Detect which cell encompasses the target text, then output its [X, Y] center coordinate. 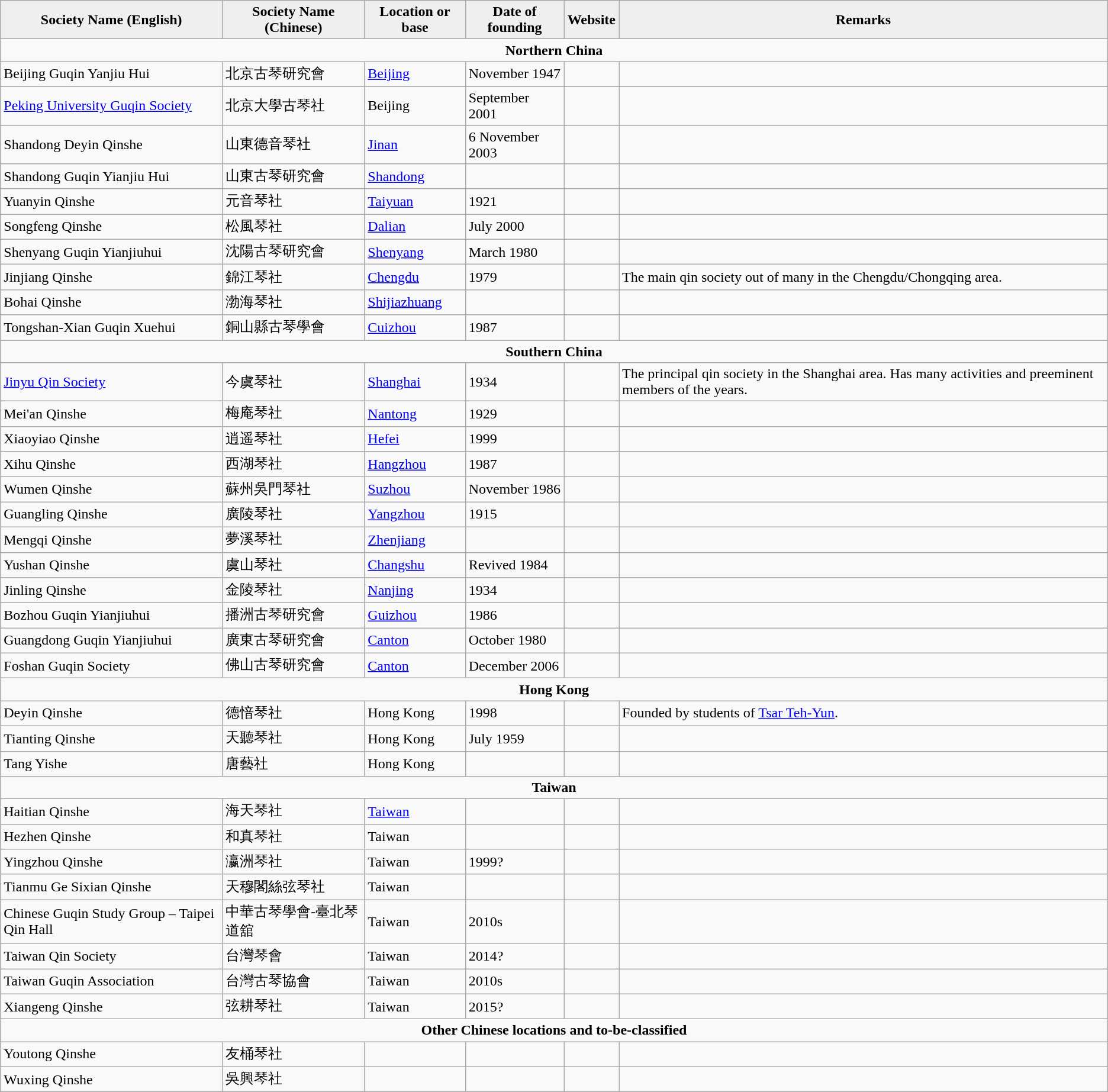
2014? [515, 956]
Nantong [415, 414]
Society Name (Chinese) [294, 20]
Bohai Qinshe [111, 302]
唐藝社 [294, 764]
1929 [515, 414]
Yingzhou Qinshe [111, 862]
Tongshan-Xian Guqin Xuehui [111, 328]
梅庵琴社 [294, 414]
Taiwan Guqin Association [111, 981]
蘇州吳門琴社 [294, 489]
Guangling Qinshe [111, 515]
Hefei [415, 439]
Shandong Guqin Yianjiu Hui [111, 176]
Hezhen Qinshe [111, 837]
November 1947 [515, 75]
台灣琴會 [294, 956]
Jinan [415, 144]
Jinling Qinshe [111, 591]
Beijing Guqin Yanjiu Hui [111, 75]
友桶琴社 [294, 1055]
Hangzhou [415, 464]
November 1986 [515, 489]
Guangdong Guqin Yianjiuhui [111, 640]
July 2000 [515, 227]
Deyin Qinshe [111, 714]
Xihu Qinshe [111, 464]
廣東古琴研究會 [294, 640]
瀛洲琴社 [294, 862]
Society Name (English) [111, 20]
2015? [515, 1006]
Chinese Guqin Study Group – Taipei Qin Hall [111, 922]
Date of founding [515, 20]
今虞琴社 [294, 382]
Southern China [554, 351]
1999 [515, 439]
山東古琴研究會 [294, 176]
1999? [515, 862]
Mei'an Qinshe [111, 414]
Nanjing [415, 591]
Shandong [415, 176]
1986 [515, 616]
Taiwan Qin Society [111, 956]
金陵琴社 [294, 591]
Bozhou Guqin Yianjiuhui [111, 616]
Shandong Deyin Qinshe [111, 144]
Songfeng Qinshe [111, 227]
Yushan Qinshe [111, 565]
天聽琴社 [294, 739]
播洲古琴研究會 [294, 616]
和真琴社 [294, 837]
Zhenjiang [415, 540]
北京大學古琴社 [294, 105]
Tianmu Ge Sixian Qinshe [111, 887]
台灣古琴協會 [294, 981]
Peking University Guqin Society [111, 105]
Location or base [415, 20]
虞山琴社 [294, 565]
Taiyuan [415, 201]
沈陽古琴研究會 [294, 252]
Dalian [415, 227]
Youtong Qinshe [111, 1055]
March 1980 [515, 252]
October 1980 [515, 640]
銅山縣古琴學會 [294, 328]
錦江琴社 [294, 277]
Cuizhou [415, 328]
December 2006 [515, 665]
1979 [515, 277]
Jinyu Qin Society [111, 382]
Chengdu [415, 277]
Tianting Qinshe [111, 739]
元音琴社 [294, 201]
Northern China [554, 50]
渤海琴社 [294, 302]
中華古琴學會-臺北琴道舘 [294, 922]
Suzhou [415, 489]
Revived 1984 [515, 565]
夢溪琴社 [294, 540]
弦耕琴社 [294, 1006]
The main qin society out of many in the Chengdu/Chongqing area. [864, 277]
Founded by students of Tsar Teh-Yun. [864, 714]
1921 [515, 201]
西湖琴社 [294, 464]
Mengqi Qinshe [111, 540]
北京古琴研究會 [294, 75]
September 2001 [515, 105]
1998 [515, 714]
佛山古琴研究會 [294, 665]
Wumen Qinshe [111, 489]
Tang Yishe [111, 764]
Wuxing Qinshe [111, 1080]
Shijiazhuang [415, 302]
Website [591, 20]
德愔琴社 [294, 714]
Remarks [864, 20]
The principal qin society in the Shanghai area. Has many activities and preeminent members of the years. [864, 382]
1915 [515, 515]
逍遥琴社 [294, 439]
天穆閣絲弦琴社 [294, 887]
Xiaoyiao Qinshe [111, 439]
Jinjiang Qinshe [111, 277]
吳興琴社 [294, 1080]
松風琴社 [294, 227]
Changshu [415, 565]
Guizhou [415, 616]
Haitian Qinshe [111, 812]
山東德音琴社 [294, 144]
Shenyang [415, 252]
Foshan Guqin Society [111, 665]
Xiangeng Qinshe [111, 1006]
廣陵琴社 [294, 515]
Yangzhou [415, 515]
海天琴社 [294, 812]
Other Chinese locations and to-be-classified [554, 1030]
Yuanyin Qinshe [111, 201]
6 November 2003 [515, 144]
Shenyang Guqin Yianjiuhui [111, 252]
July 1959 [515, 739]
Shanghai [415, 382]
